Detect which cell encompasses the target text, then output its [X, Y] center coordinate. 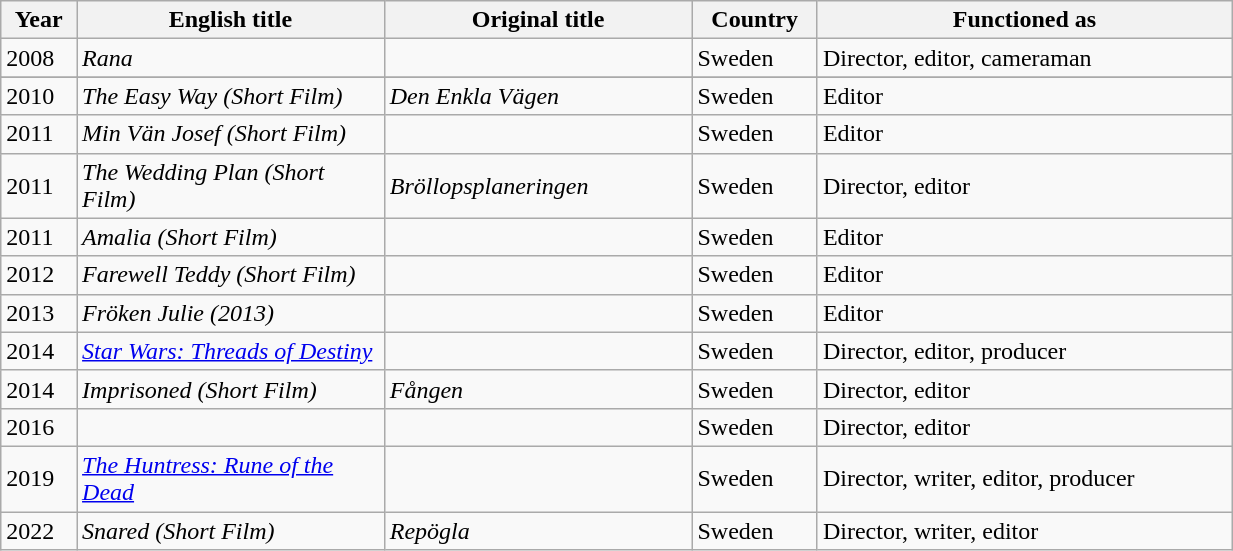
Functioned as [1024, 20]
Director, editor, cameraman [1024, 58]
Year [39, 20]
Fången [538, 389]
Farewell Teddy (Short Film) [231, 275]
Amalia (Short Film) [231, 237]
Fröken Julie (2013) [231, 313]
Bröllopsplaneringen [538, 186]
2016 [39, 427]
2012 [39, 275]
Min Vän Josef (Short Film) [231, 134]
Rana [231, 58]
2013 [39, 313]
Director, editor, producer [1024, 351]
Imprisoned (Short Film) [231, 389]
Country [754, 20]
Original title [538, 20]
The Easy Way (Short Film) [231, 96]
English title [231, 20]
2019 [39, 478]
2010 [39, 96]
Snared (Short Film) [231, 531]
Director, writer, editor [1024, 531]
Star Wars: Threads of Destiny [231, 351]
Repögla [538, 531]
The Huntress: Rune of the Dead [231, 478]
The Wedding Plan (Short Film) [231, 186]
Den Enkla Vägen [538, 96]
2008 [39, 58]
2022 [39, 531]
Director, writer, editor, producer [1024, 478]
